Return [x, y] of the center of cell containing provided text 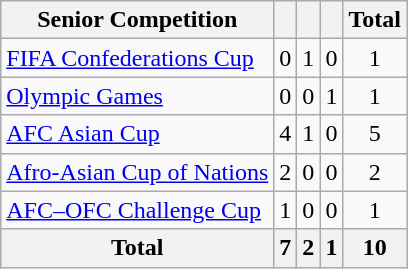
Afro-Asian Cup of Nations [138, 172]
4 [286, 134]
AFC Asian Cup [138, 134]
Olympic Games [138, 96]
7 [286, 248]
AFC–OFC Challenge Cup [138, 210]
Senior Competition [138, 20]
10 [375, 248]
5 [375, 134]
FIFA Confederations Cup [138, 58]
